Pinpoint the cell where the given text exists, returning its (X, Y) midpoint coordinate. 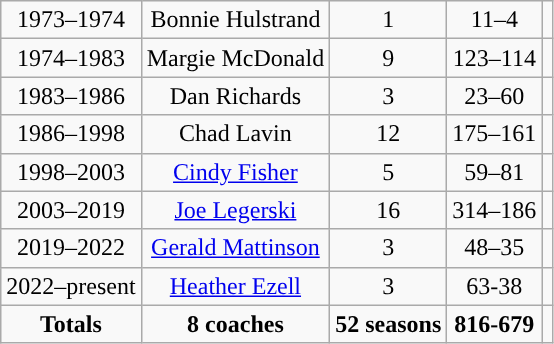
1974–1983 (71, 58)
1986–1998 (71, 134)
1973–1974 (71, 20)
Joe Legerski (236, 210)
2019–2022 (71, 248)
11–4 (494, 20)
12 (388, 134)
1 (388, 20)
1983–1986 (71, 96)
63-38 (494, 286)
123–114 (494, 58)
2003–2019 (71, 210)
Chad Lavin (236, 134)
23–60 (494, 96)
Dan Richards (236, 96)
2022–present (71, 286)
Margie McDonald (236, 58)
1998–2003 (71, 172)
Heather Ezell (236, 286)
Totals (71, 324)
Bonnie Hulstrand (236, 20)
816-679 (494, 324)
314–186 (494, 210)
8 coaches (236, 324)
9 (388, 58)
16 (388, 210)
52 seasons (388, 324)
5 (388, 172)
59–81 (494, 172)
175–161 (494, 134)
Cindy Fisher (236, 172)
Gerald Mattinson (236, 248)
48–35 (494, 248)
